Find where the given text appears and provide that cell's center as (X, Y) coordinate. 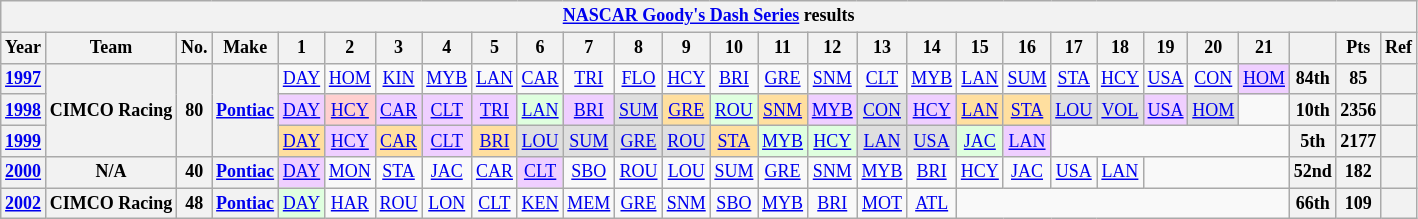
VOL (1120, 110)
NASCAR Goody's Dash Series results (709, 16)
Ref (1399, 48)
5th (1312, 140)
5 (495, 48)
LON (447, 204)
85 (1358, 78)
14 (932, 48)
2002 (24, 204)
52nd (1312, 172)
17 (1074, 48)
Year (24, 48)
MOT (882, 204)
16 (1027, 48)
FLO (639, 78)
No. (194, 48)
N/A (110, 172)
2177 (1358, 140)
1997 (24, 78)
84th (1312, 78)
19 (1166, 48)
Make (246, 48)
109 (1358, 204)
ATL (932, 204)
48 (194, 204)
9 (686, 48)
2000 (24, 172)
HAR (350, 204)
MON (350, 172)
2 (350, 48)
7 (589, 48)
13 (882, 48)
Team (110, 48)
18 (1120, 48)
10th (1312, 110)
Pts (1358, 48)
80 (194, 110)
40 (194, 172)
182 (1358, 172)
21 (1264, 48)
10 (734, 48)
MEM (589, 204)
1 (301, 48)
20 (1214, 48)
3 (398, 48)
15 (980, 48)
6 (540, 48)
11 (783, 48)
2356 (1358, 110)
12 (832, 48)
66th (1312, 204)
1998 (24, 110)
KIN (398, 78)
8 (639, 48)
KEN (540, 204)
1999 (24, 140)
4 (447, 48)
